Provide the (X, Y) coordinate of the cell's center where the given text is located.  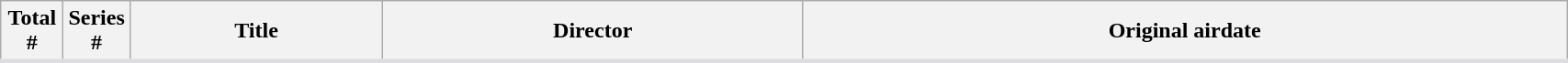
Title (255, 31)
Series# (96, 31)
Director (593, 31)
Original airdate (1185, 31)
Total# (32, 31)
